Determine the (x, y) coordinate at the center of the cell enclosing the given text.  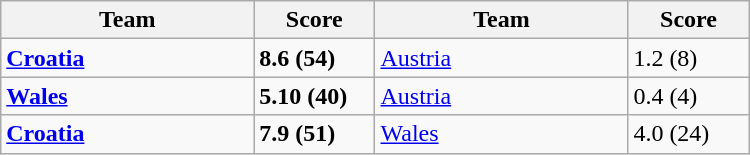
5.10 (40) (314, 96)
8.6 (54) (314, 58)
4.0 (24) (688, 134)
1.2 (8) (688, 58)
7.9 (51) (314, 134)
0.4 (4) (688, 96)
